From the cell containing the given text, extract its center point as (x, y) coordinate. 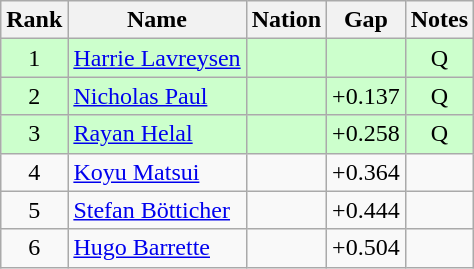
+0.137 (366, 96)
Nicholas Paul (157, 96)
+0.504 (366, 248)
+0.444 (366, 210)
+0.364 (366, 172)
Notes (439, 20)
6 (34, 248)
Stefan Bötticher (157, 210)
1 (34, 58)
Name (157, 20)
3 (34, 134)
2 (34, 96)
Hugo Barrette (157, 248)
Koyu Matsui (157, 172)
Rayan Helal (157, 134)
Rank (34, 20)
4 (34, 172)
Gap (366, 20)
Nation (286, 20)
5 (34, 210)
+0.258 (366, 134)
Harrie Lavreysen (157, 58)
